Scan for the cell matching the given text and deliver its [x, y] coordinate at center. 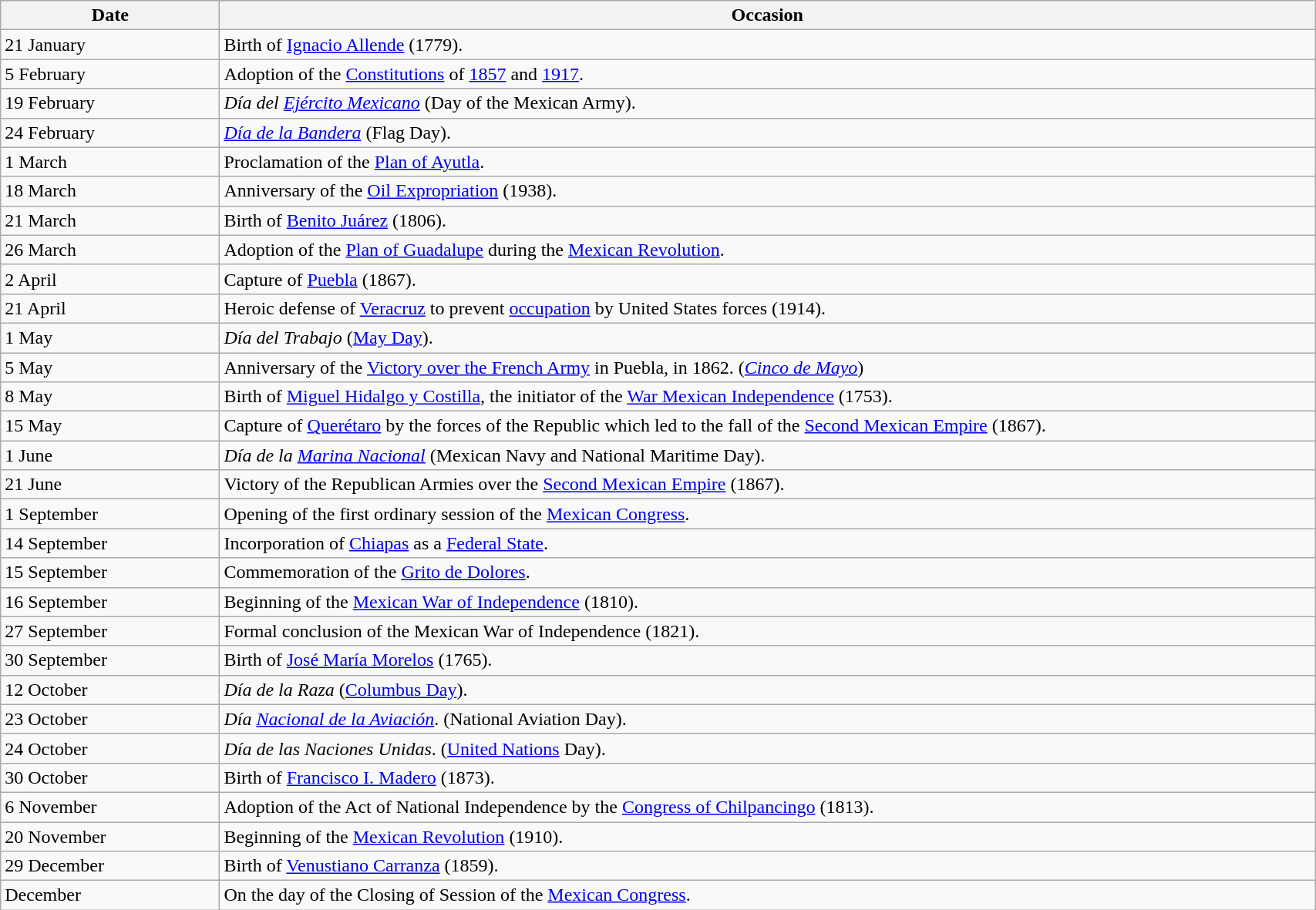
1 June [110, 455]
Día de la Bandera (Flag Day). [768, 133]
21 March [110, 220]
30 October [110, 777]
Commemoration of the Grito de Dolores. [768, 573]
Heroic defense of Veracruz to prevent occupation by United States forces (1914). [768, 308]
24 February [110, 133]
Adoption of the Constitutions of 1857 and 1917. [768, 74]
Birth of Benito Juárez (1806). [768, 220]
23 October [110, 719]
Formal conclusion of the Mexican War of Independence (1821). [768, 631]
Capture of Puebla (1867). [768, 279]
21 January [110, 45]
15 May [110, 426]
Date [110, 15]
Birth of Miguel Hidalgo y Costilla, the initiator of the War Mexican Independence (1753). [768, 397]
29 December [110, 866]
Beginning of the Mexican War of Independence (1810). [768, 602]
Opening of the first ordinary session of the Mexican Congress. [768, 514]
Capture of Querétaro by the forces of the Republic which led to the fall of the Second Mexican Empire (1867). [768, 426]
Anniversary of the Victory over the French Army in Puebla, in 1862. (Cinco de Mayo) [768, 368]
20 November [110, 836]
Victory of the Republican Armies over the Second Mexican Empire (1867). [768, 485]
December [110, 895]
21 June [110, 485]
Anniversary of the Oil Expropriation (1938). [768, 191]
Adoption of the Plan of Guadalupe during the Mexican Revolution. [768, 250]
26 March [110, 250]
On the day of the Closing of Session of the Mexican Congress. [768, 895]
5 May [110, 368]
1 September [110, 514]
19 February [110, 103]
Día del Ejército Mexicano (Day of the Mexican Army). [768, 103]
30 September [110, 660]
1 May [110, 337]
1 March [110, 162]
Día de las Naciones Unidas. (United Nations Day). [768, 748]
24 October [110, 748]
Birth of José María Morelos (1765). [768, 660]
8 May [110, 397]
Día de la Raza (Columbus Day). [768, 690]
16 September [110, 602]
Día Nacional de la Aviación. (National Aviation Day). [768, 719]
Adoption of the Act of National Independence by the Congress of Chilpancingo (1813). [768, 807]
18 March [110, 191]
Birth of Ignacio Allende (1779). [768, 45]
2 April [110, 279]
Incorporation of Chiapas as a Federal State. [768, 543]
Día del Trabajo (May Day). [768, 337]
Occasion [768, 15]
Día de la Marina Nacional (Mexican Navy and National Maritime Day). [768, 455]
6 November [110, 807]
Birth of Venustiano Carranza (1859). [768, 866]
Beginning of the Mexican Revolution (1910). [768, 836]
15 September [110, 573]
5 February [110, 74]
21 April [110, 308]
14 September [110, 543]
Birth of Francisco I. Madero (1873). [768, 777]
27 September [110, 631]
12 October [110, 690]
Proclamation of the Plan of Ayutla. [768, 162]
